Return the (x, y) coordinate for the center point of the cell that contains the specified text.  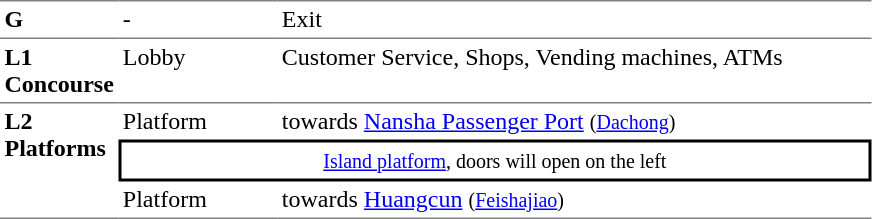
Exit (574, 19)
Island platform, doors will open on the left (494, 161)
Customer Service, Shops, Vending machines, ATMs (574, 71)
Platform (198, 122)
Lobby (198, 71)
G (59, 19)
towards Nansha Passenger Port (Dachong) (574, 122)
- (198, 19)
L1Concourse (59, 71)
